Locate the cell with the specified text and output its (X, Y) center coordinate. 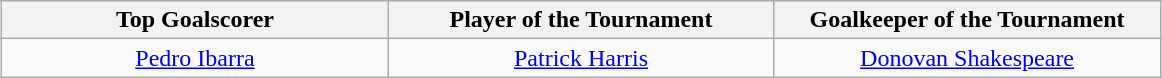
Donovan Shakespeare (967, 58)
Patrick Harris (581, 58)
Player of the Tournament (581, 20)
Pedro Ibarra (195, 58)
Goalkeeper of the Tournament (967, 20)
Top Goalscorer (195, 20)
